Capture the cell that displays the provided text and extract its [X, Y] central coordinate. 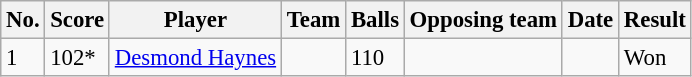
102* [78, 58]
Date [590, 20]
Desmond Haynes [195, 58]
Player [195, 20]
Result [656, 20]
Score [78, 20]
No. [23, 20]
Balls [376, 20]
Won [656, 58]
Opposing team [483, 20]
1 [23, 58]
Team [313, 20]
110 [376, 58]
